Capture the cell that displays the provided text and extract its (x, y) central coordinate. 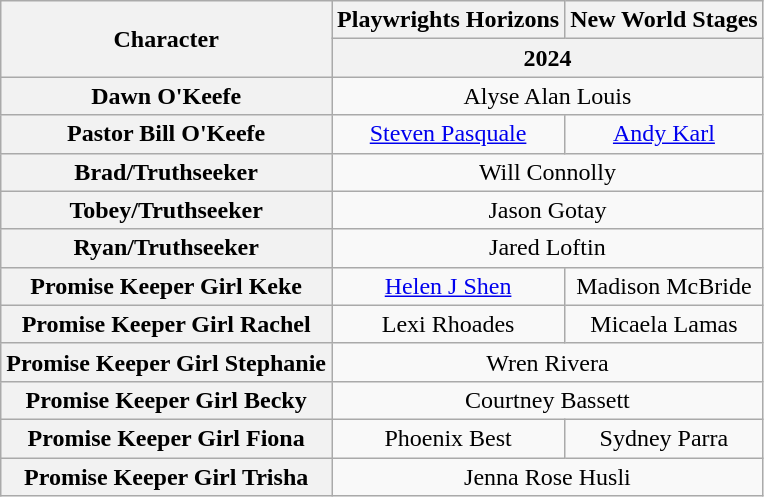
Playwrights Horizons (448, 20)
Alyse Alan Louis (548, 96)
Jared Loftin (548, 248)
Sydney Parra (664, 438)
Ryan/Truthseeker (166, 248)
Will Connolly (548, 172)
Steven Pasquale (448, 134)
Andy Karl (664, 134)
New World Stages (664, 20)
Promise Keeper Girl Becky (166, 400)
Phoenix Best (448, 438)
Courtney Bassett (548, 400)
Madison McBride (664, 286)
Pastor Bill O'Keefe (166, 134)
Dawn O'Keefe (166, 96)
Jenna Rose Husli (548, 477)
Promise Keeper Girl Keke (166, 286)
Jason Gotay (548, 210)
Promise Keeper Girl Stephanie (166, 362)
Helen J Shen (448, 286)
Promise Keeper Girl Rachel (166, 324)
Brad/Truthseeker (166, 172)
Character (166, 39)
Promise Keeper Girl Fiona (166, 438)
Promise Keeper Girl Trisha (166, 477)
Micaela Lamas (664, 324)
Tobey/Truthseeker (166, 210)
Wren Rivera (548, 362)
2024 (548, 58)
Lexi Rhoades (448, 324)
